Provide the (x, y) coordinate of the cell's center where the given text is located.  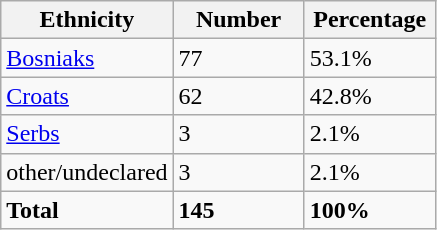
Percentage (370, 20)
62 (238, 96)
53.1% (370, 58)
Bosniaks (87, 58)
Number (238, 20)
145 (238, 210)
Total (87, 210)
other/undeclared (87, 172)
42.8% (370, 96)
Croats (87, 96)
77 (238, 58)
Ethnicity (87, 20)
100% (370, 210)
Serbs (87, 134)
